From the cell containing the given text, extract its center point as [x, y] coordinate. 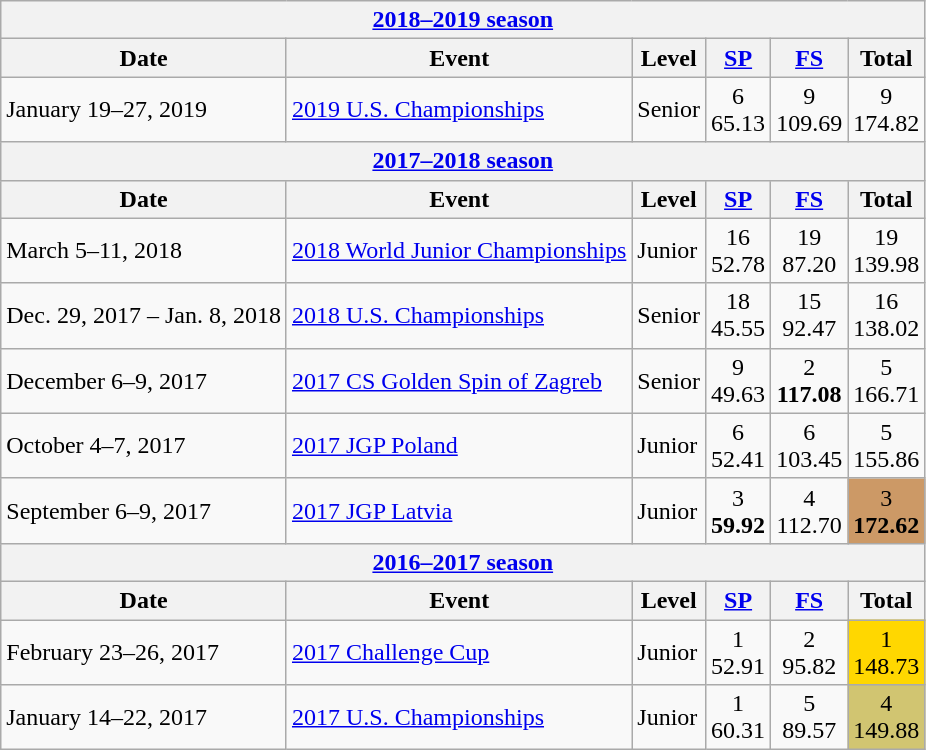
5 166.71 [886, 380]
Dec. 29, 2017 – Jan. 8, 2018 [144, 316]
2018–2019 season [463, 20]
October 4–7, 2017 [144, 446]
2017 JGP Poland [458, 446]
16 52.78 [738, 250]
19 139.98 [886, 250]
16 138.02 [886, 316]
March 5–11, 2018 [144, 250]
2017 Challenge Cup [458, 652]
2018 World Junior Championships [458, 250]
19 87.20 [810, 250]
9 109.69 [810, 110]
January 14–22, 2017 [144, 718]
1 148.73 [886, 652]
15 92.47 [810, 316]
6 65.13 [738, 110]
5 155.86 [886, 446]
1 52.91 [738, 652]
9 49.63 [738, 380]
6 52.41 [738, 446]
3 59.92 [738, 510]
September 6–9, 2017 [144, 510]
2016–2017 season [463, 562]
2017 JGP Latvia [458, 510]
3 172.62 [886, 510]
6 103.45 [810, 446]
4 112.70 [810, 510]
2 117.08 [810, 380]
18 45.55 [738, 316]
2019 U.S. Championships [458, 110]
9 174.82 [886, 110]
December 6–9, 2017 [144, 380]
5 89.57 [810, 718]
2018 U.S. Championships [458, 316]
January 19–27, 2019 [144, 110]
2017–2018 season [463, 161]
2 95.82 [810, 652]
2017 CS Golden Spin of Zagreb [458, 380]
February 23–26, 2017 [144, 652]
2017 U.S. Championships [458, 718]
4 149.88 [886, 718]
1 60.31 [738, 718]
